Pinpoint the cell where the given text exists, returning its [x, y] midpoint coordinate. 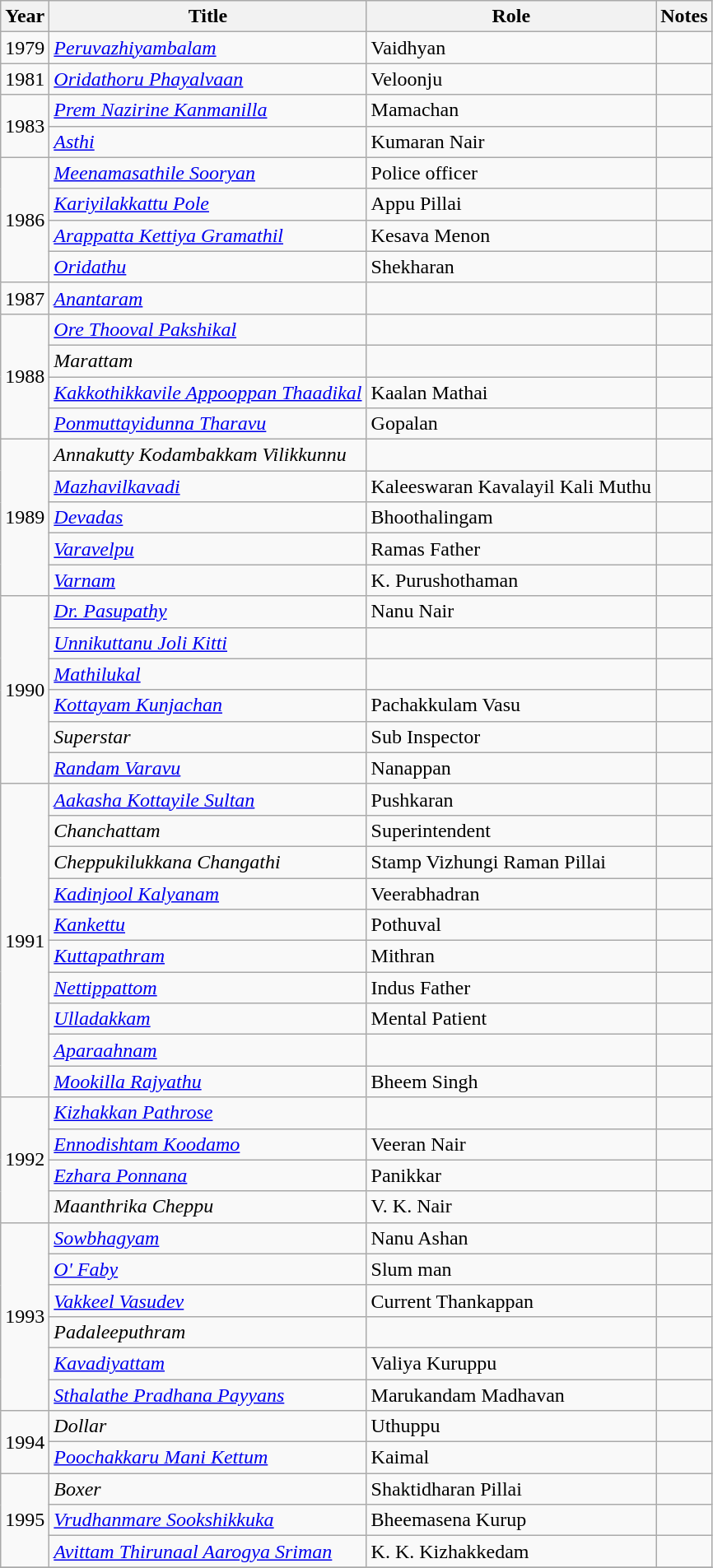
Valiya Kuruppu [511, 1363]
Vaidhyan [511, 48]
1989 [25, 518]
Kavadiyattam [207, 1363]
Veeran Nair [511, 1144]
Oridathoru Phayalvaan [207, 79]
1991 [25, 940]
Mamachan [511, 110]
Ennodishtam Koodamo [207, 1144]
Prem Nazirine Kanmanilla [207, 110]
Mookilla Rajyathu [207, 1082]
Kottayam Kunjachan [207, 705]
Current Thankappan [511, 1300]
Dollar [207, 1426]
Ramas Father [511, 549]
Mazhavilkavadi [207, 486]
1987 [25, 298]
Kakkothikkavile Appooppan Thaadikal [207, 393]
Kaimal [511, 1458]
K. Purushothaman [511, 580]
Mathilukal [207, 674]
Superintendent [511, 831]
Kizhakkan Pathrose [207, 1113]
Sub Inspector [511, 737]
Peruvazhiyambalam [207, 48]
Kariyilakkattu Pole [207, 204]
Pachakkulam Vasu [511, 705]
Boxer [207, 1489]
Ezhara Ponnana [207, 1175]
Kuttapathram [207, 956]
1992 [25, 1160]
K. K. Kizhakkedam [511, 1552]
Police officer [511, 173]
Aparaahnam [207, 1050]
Dr. Pasupathy [207, 612]
Panikkar [511, 1175]
Title [207, 16]
1983 [25, 126]
Nanu Nair [511, 612]
1990 [25, 690]
Padaleeputhram [207, 1332]
Nanappan [511, 768]
1988 [25, 376]
1993 [25, 1316]
Uthuppu [511, 1426]
Marukandam Madhavan [511, 1395]
Maanthrika Cheppu [207, 1207]
Randam Varavu [207, 768]
Superstar [207, 737]
1994 [25, 1442]
Appu Pillai [511, 204]
Bhoothalingam [511, 518]
O' Faby [207, 1269]
Meenamasathile Sooryan [207, 173]
Arappatta Kettiya Gramathil [207, 235]
Varnam [207, 580]
1981 [25, 79]
Shaktidharan Pillai [511, 1489]
Kesava Menon [511, 235]
Kadinjool Kalyanam [207, 893]
Veloonju [511, 79]
Anantaram [207, 298]
Asthi [207, 142]
Ponmuttayidunna Tharavu [207, 424]
Annakutty Kodambakkam Vilikkunnu [207, 455]
Pushkaran [511, 799]
V. K. Nair [511, 1207]
1995 [25, 1520]
Ulladakkam [207, 1019]
1979 [25, 48]
Year [25, 16]
Mental Patient [511, 1019]
Vrudhanmare Sookshikkuka [207, 1520]
Shekharan [511, 267]
1986 [25, 220]
Kankettu [207, 925]
Role [511, 16]
Indus Father [511, 988]
Pothuval [511, 925]
Mithran [511, 956]
Poochakkaru Mani Kettum [207, 1458]
Bheem Singh [511, 1082]
Sthalathe Pradhana Payyans [207, 1395]
Stamp Vizhungi Raman Pillai [511, 862]
Vakkeel Vasudev [207, 1300]
Bheemasena Kurup [511, 1520]
Nanu Ashan [511, 1238]
Unnikuttanu Joli Kitti [207, 643]
Nettippattom [207, 988]
Aakasha Kottayile Sultan [207, 799]
Kaalan Mathai [511, 393]
Chanchattam [207, 831]
Avittam Thirunaal Aarogya Sriman [207, 1552]
Slum man [511, 1269]
Notes [684, 16]
Devadas [207, 518]
Oridathu [207, 267]
Varavelpu [207, 549]
Ore Thooval Pakshikal [207, 329]
Sowbhagyam [207, 1238]
Cheppukilukkana Changathi [207, 862]
Marattam [207, 361]
Gopalan [511, 424]
Veerabhadran [511, 893]
Kumaran Nair [511, 142]
Kaleeswaran Kavalayil Kali Muthu [511, 486]
